Return the [X, Y] coordinate for the center point of the cell that contains the specified text.  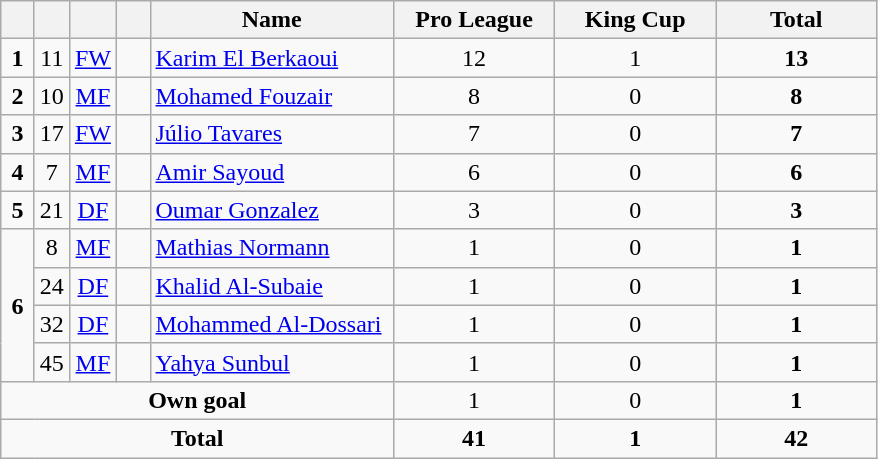
Amir Sayoud [272, 172]
13 [796, 58]
10 [52, 96]
41 [474, 438]
Pro League [474, 20]
Karim El Berkaoui [272, 58]
Mohammed Al-Dossari [272, 324]
Mohamed Fouzair [272, 96]
21 [52, 210]
Mathias Normann [272, 248]
12 [474, 58]
4 [18, 172]
King Cup [636, 20]
Own goal [198, 400]
45 [52, 362]
32 [52, 324]
Khalid Al-Subaie [272, 286]
5 [18, 210]
24 [52, 286]
17 [52, 134]
Júlio Tavares [272, 134]
Name [272, 20]
2 [18, 96]
42 [796, 438]
Yahya Sunbul [272, 362]
Oumar Gonzalez [272, 210]
11 [52, 58]
